Detect which cell encompasses the target text, then output its (X, Y) center coordinate. 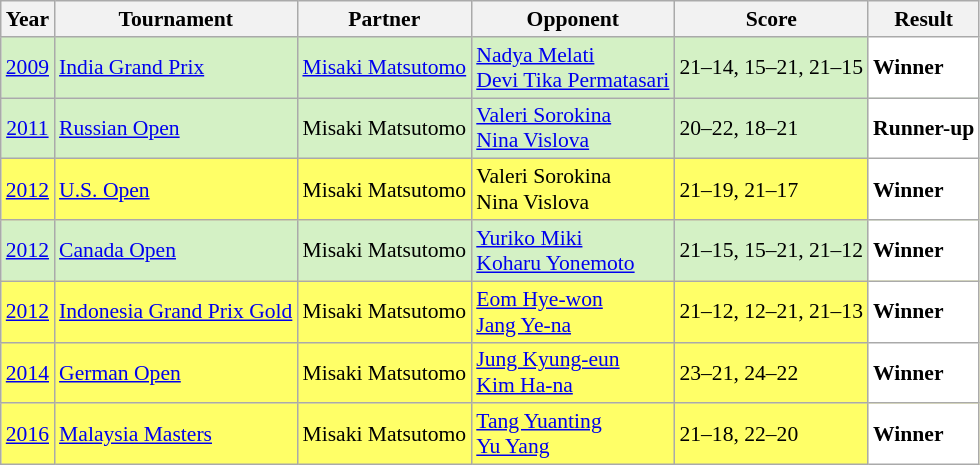
2009 (28, 68)
2016 (28, 434)
Nadya Melati Devi Tika Permatasari (572, 68)
Partner (384, 19)
Tournament (176, 19)
India Grand Prix (176, 68)
Score (771, 19)
20–22, 18–21 (771, 128)
U.S. Open (176, 190)
21–18, 22–20 (771, 434)
21–12, 12–21, 21–13 (771, 312)
Jung Kyung-eun Kim Ha-na (572, 372)
Tang Yuanting Yu Yang (572, 434)
Canada Open (176, 250)
Russian Open (176, 128)
Yuriko Miki Koharu Yonemoto (572, 250)
German Open (176, 372)
21–14, 15–21, 21–15 (771, 68)
23–21, 24–22 (771, 372)
21–19, 21–17 (771, 190)
Eom Hye-won Jang Ye-na (572, 312)
Opponent (572, 19)
Malaysia Masters (176, 434)
21–15, 15–21, 21–12 (771, 250)
2014 (28, 372)
Indonesia Grand Prix Gold (176, 312)
Result (924, 19)
2011 (28, 128)
Runner-up (924, 128)
Year (28, 19)
